For the text-containing cell, return its midpoint in [x, y] coordinate format. 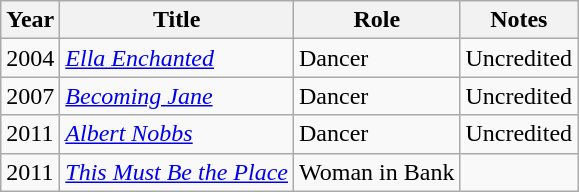
Albert Nobbs [177, 134]
2004 [30, 58]
Title [177, 20]
Becoming Jane [177, 96]
Woman in Bank [377, 172]
Notes [519, 20]
Ella Enchanted [177, 58]
This Must Be the Place [177, 172]
2007 [30, 96]
Year [30, 20]
Role [377, 20]
